From the cell containing the given text, extract its center point as (x, y) coordinate. 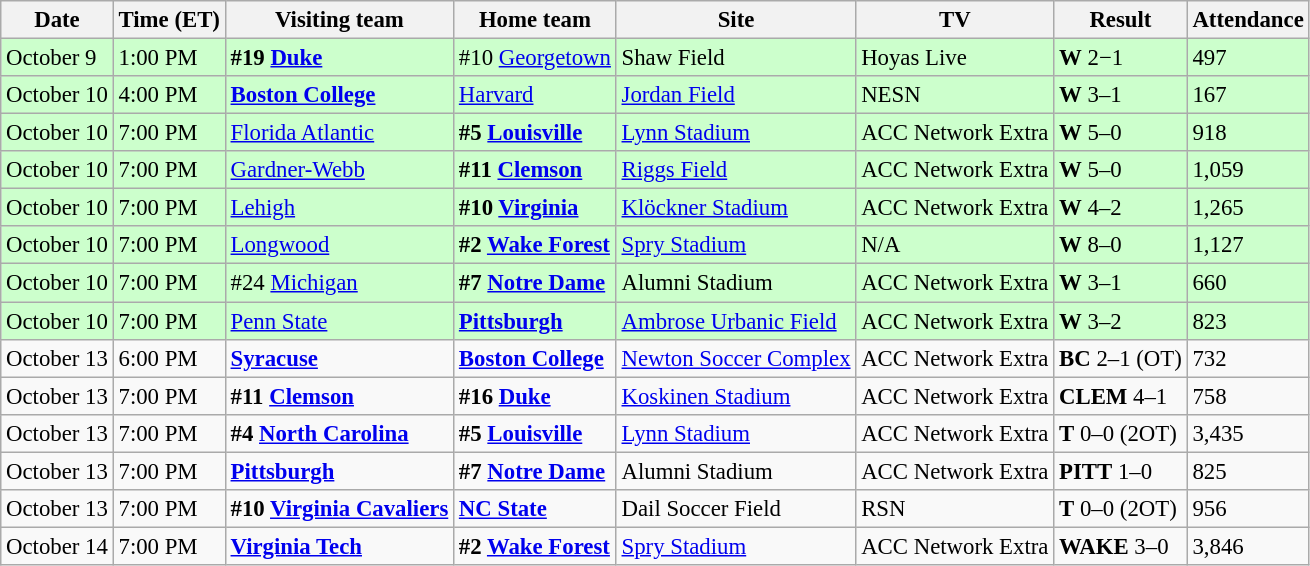
918 (1248, 133)
Date (57, 20)
#24 Michigan (339, 283)
TV (955, 20)
Riggs Field (736, 170)
#16 Duke (536, 396)
Attendance (1248, 20)
W 2−1 (1120, 58)
Koskinen Stadium (736, 396)
1,059 (1248, 170)
Gardner-Webb (339, 170)
WAKE 3–0 (1120, 546)
Time (ET) (169, 20)
Klöckner Stadium (736, 208)
758 (1248, 396)
Ambrose Urbanic Field (736, 321)
BC 2–1 (OT) (1120, 358)
Florida Atlantic (339, 133)
W 4–2 (1120, 208)
#19 Duke (339, 58)
Home team (536, 20)
#10 Georgetown (536, 58)
Lehigh (339, 208)
Shaw Field (736, 58)
Penn State (339, 321)
956 (1248, 509)
Dail Soccer Field (736, 509)
CLEM 4–1 (1120, 396)
NESN (955, 95)
3,846 (1248, 546)
#4 North Carolina (339, 433)
Harvard (536, 95)
1,265 (1248, 208)
825 (1248, 471)
Syracuse (339, 358)
1:00 PM (169, 58)
October 9 (57, 58)
W 8–0 (1120, 245)
RSN (955, 509)
#10 Virginia Cavaliers (339, 509)
823 (1248, 321)
NC State (536, 509)
4:00 PM (169, 95)
#10 Virginia (536, 208)
1,127 (1248, 245)
167 (1248, 95)
660 (1248, 283)
W 3–2 (1120, 321)
732 (1248, 358)
Result (1120, 20)
PITT 1–0 (1120, 471)
Virginia Tech (339, 546)
Jordan Field (736, 95)
6:00 PM (169, 358)
497 (1248, 58)
Newton Soccer Complex (736, 358)
Site (736, 20)
N/A (955, 245)
Longwood (339, 245)
Hoyas Live (955, 58)
October 14 (57, 546)
3,435 (1248, 433)
Visiting team (339, 20)
